Return [X, Y] of the center of cell containing provided text 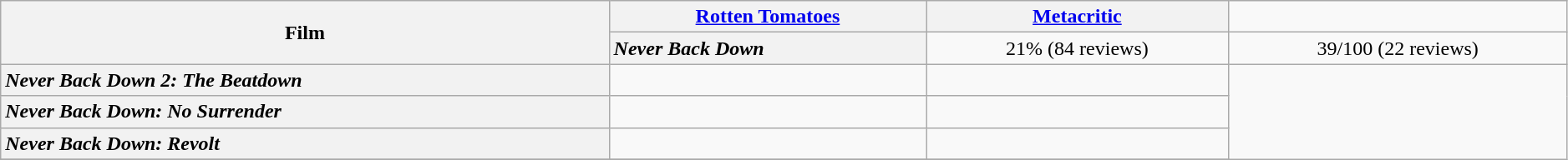
Film [305, 32]
Rotten Tomatoes [768, 17]
Never Back Down: Revolt [305, 143]
21% (84 reviews) [1078, 48]
Metacritic [1078, 17]
39/100 (22 reviews) [1398, 48]
Never Back Down 2: The Beatdown [305, 80]
Never Back Down [768, 48]
Never Back Down: No Surrender [305, 112]
